Identify which cell holds the provided text, then report its [x, y] central coordinate. 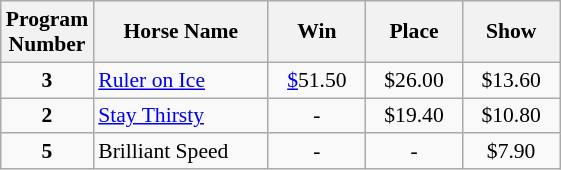
Ruler on Ice [180, 80]
$51.50 [316, 80]
2 [47, 116]
Brilliant Speed [180, 152]
$13.60 [512, 80]
3 [47, 80]
Win [316, 32]
Program Number [47, 32]
Horse Name [180, 32]
$7.90 [512, 152]
5 [47, 152]
Place [414, 32]
Show [512, 32]
$26.00 [414, 80]
$19.40 [414, 116]
$10.80 [512, 116]
Stay Thirsty [180, 116]
